Detect which cell encompasses the target text, then output its [X, Y] center coordinate. 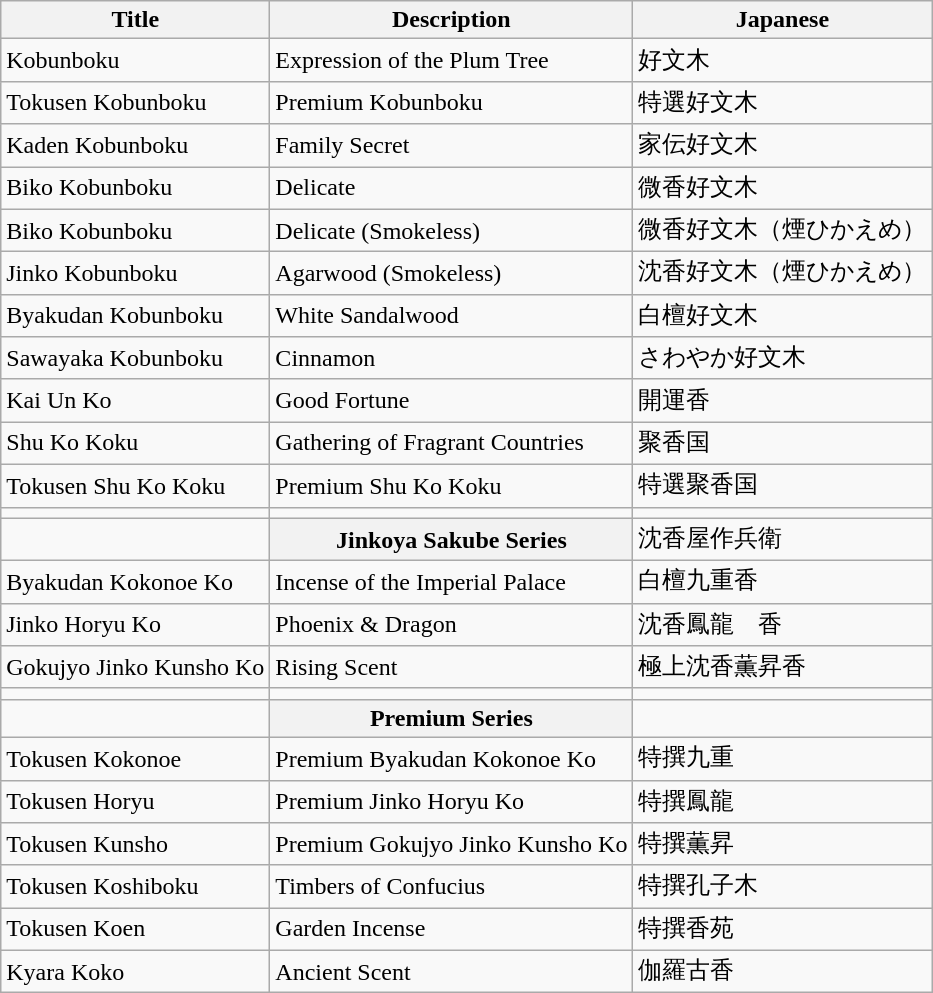
Kyara Koko [136, 972]
微香好文木（煙ひかえめ） [782, 230]
Byakudan Kobunboku [136, 316]
極上沈香薫昇香 [782, 668]
特選好文木 [782, 102]
Gokujyo Jinko Kunsho Ko [136, 668]
Tokusen Koshiboku [136, 886]
Premium Byakudan Kokonoe Ko [452, 758]
特撰鳳龍 [782, 802]
Title [136, 20]
沈香屋作兵衛 [782, 540]
聚香国 [782, 444]
好文木 [782, 60]
沈香好文木（煙ひかえめ） [782, 274]
Jinko Kobunboku [136, 274]
Delicate [452, 188]
開運香 [782, 400]
Ancient Scent [452, 972]
White Sandalwood [452, 316]
Premium Kobunboku [452, 102]
Jinkoya Sakube Series [452, 540]
Tokusen Shu Ko Koku [136, 486]
Timbers of Confucius [452, 886]
Premium Gokujyo Jinko Kunsho Ko [452, 844]
Japanese [782, 20]
Phoenix & Dragon [452, 624]
Expression of the Plum Tree [452, 60]
Rising Scent [452, 668]
Tokusen Kobunboku [136, 102]
特選聚香国 [782, 486]
Sawayaka Kobunboku [136, 358]
Premium Series [452, 718]
Tokusen Koen [136, 930]
Premium Shu Ko Koku [452, 486]
Kai Un Ko [136, 400]
特撰九重 [782, 758]
Kobunboku [136, 60]
白檀好文木 [782, 316]
特撰香苑 [782, 930]
特撰薫昇 [782, 844]
Cinnamon [452, 358]
Description [452, 20]
白檀九重香 [782, 582]
Good Fortune [452, 400]
Tokusen Kokonoe [136, 758]
沈香鳳龍 香 [782, 624]
さわやか好文木 [782, 358]
Garden Incense [452, 930]
Kaden Kobunboku [136, 146]
Premium Jinko Horyu Ko [452, 802]
Delicate (Smokeless) [452, 230]
微香好文木 [782, 188]
Tokusen Kunsho [136, 844]
家伝好文木 [782, 146]
Incense of the Imperial Palace [452, 582]
Agarwood (Smokeless) [452, 274]
Jinko Horyu Ko [136, 624]
Tokusen Horyu [136, 802]
Byakudan Kokonoe Ko [136, 582]
Family Secret [452, 146]
Gathering of Fragrant Countries [452, 444]
特撰孔子木 [782, 886]
Shu Ko Koku [136, 444]
伽羅古香 [782, 972]
